From the cell containing the given text, extract its center point as [X, Y] coordinate. 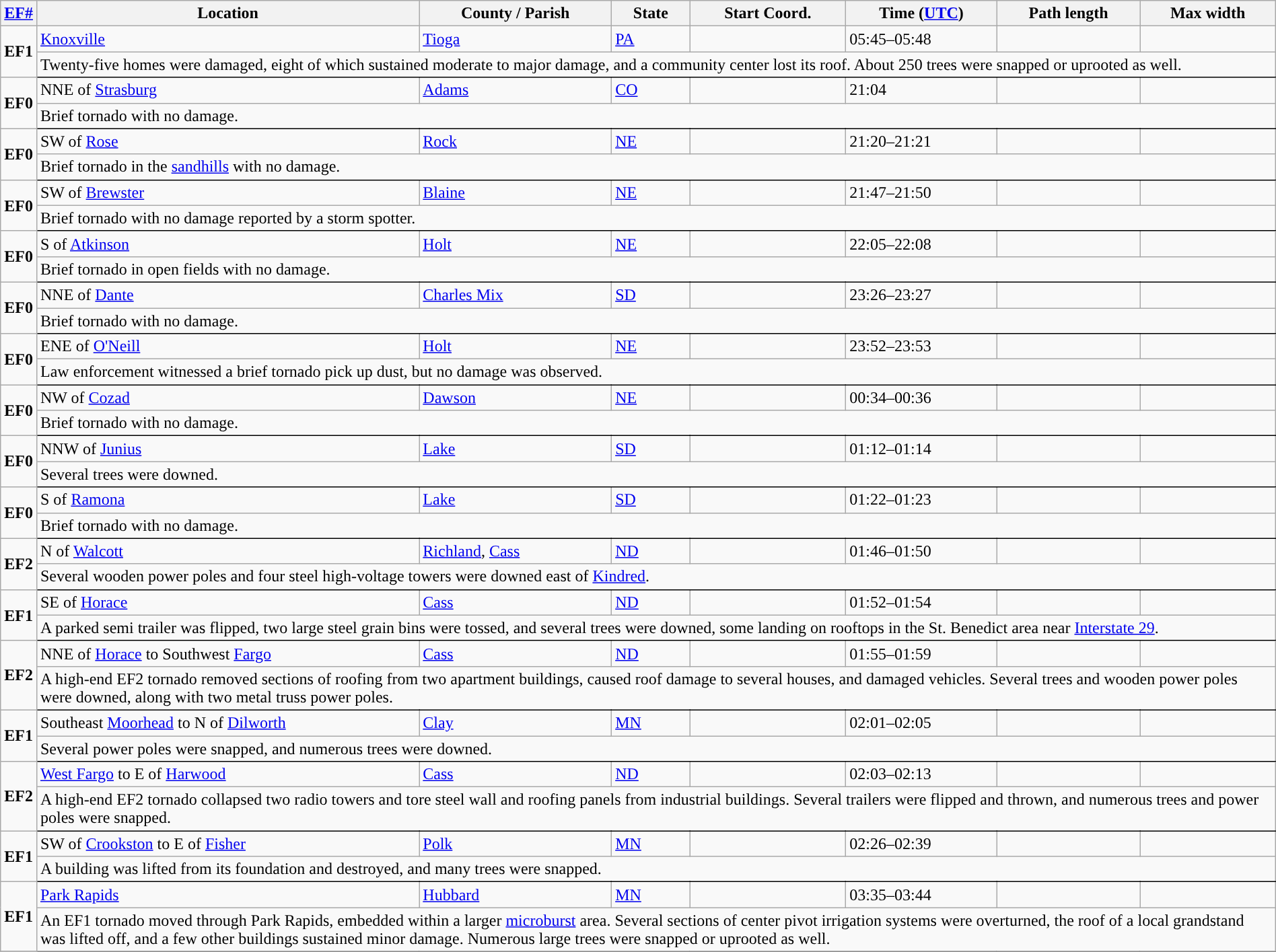
NNW of Junius [227, 449]
Rock [516, 141]
Richland, Cass [516, 551]
S of Atkinson [227, 244]
Adams [516, 90]
01:52–01:54 [921, 602]
N of Walcott [227, 551]
Dawson [516, 398]
County / Parish [516, 13]
23:52–23:53 [921, 346]
Knoxville [227, 39]
ENE of O'Neill [227, 346]
01:55–01:59 [921, 653]
Southeast Moorhead to N of Dilworth [227, 723]
EF# [19, 13]
02:01–02:05 [921, 723]
PA [651, 39]
02:26–02:39 [921, 844]
West Fargo to E of Harwood [227, 774]
SW of Brewster [227, 192]
21:20–21:21 [921, 141]
22:05–22:08 [921, 244]
23:26–23:27 [921, 295]
01:12–01:14 [921, 449]
Charles Mix [516, 295]
Path length [1069, 13]
00:34–00:36 [921, 398]
Tioga [516, 39]
Several trees were downed. [655, 474]
02:03–02:13 [921, 774]
NNE of Dante [227, 295]
SE of Horace [227, 602]
Brief tornado in the sandhills with no damage. [655, 167]
SW of Rose [227, 141]
Max width [1207, 13]
SW of Crookston to E of Fisher [227, 844]
CO [651, 90]
01:22–01:23 [921, 500]
03:35–03:44 [921, 895]
Hubbard [516, 895]
State [651, 13]
NNE of Strasburg [227, 90]
Several power poles were snapped, and numerous trees were downed. [655, 749]
Several wooden power poles and four steel high-voltage towers were downed east of Kindred. [655, 577]
Clay [516, 723]
Brief tornado with no damage reported by a storm spotter. [655, 218]
Time (UTC) [921, 13]
05:45–05:48 [921, 39]
Brief tornado in open fields with no damage. [655, 269]
Blaine [516, 192]
NW of Cozad [227, 398]
NNE of Horace to Southwest Fargo [227, 653]
Start Coord. [768, 13]
01:46–01:50 [921, 551]
21:04 [921, 90]
Polk [516, 844]
21:47–21:50 [921, 192]
Park Rapids [227, 895]
Location [227, 13]
S of Ramona [227, 500]
A building was lifted from its foundation and destroyed, and many trees were snapped. [655, 869]
Law enforcement witnessed a brief tornado pick up dust, but no damage was observed. [655, 372]
